Pinpoint the cell where the given text exists, returning its [x, y] midpoint coordinate. 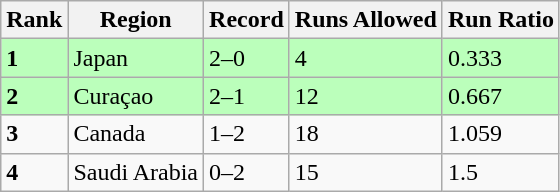
2 [34, 96]
1.059 [500, 134]
12 [366, 96]
Rank [34, 20]
0.667 [500, 96]
Runs Allowed [366, 20]
0–2 [247, 172]
2–0 [247, 58]
3 [34, 134]
15 [366, 172]
Canada [136, 134]
2–1 [247, 96]
18 [366, 134]
1–2 [247, 134]
Run Ratio [500, 20]
Curaçao [136, 96]
Japan [136, 58]
Record [247, 20]
0.333 [500, 58]
1 [34, 58]
Saudi Arabia [136, 172]
1.5 [500, 172]
Region [136, 20]
